Identify which cell holds the provided text, then report its (x, y) central coordinate. 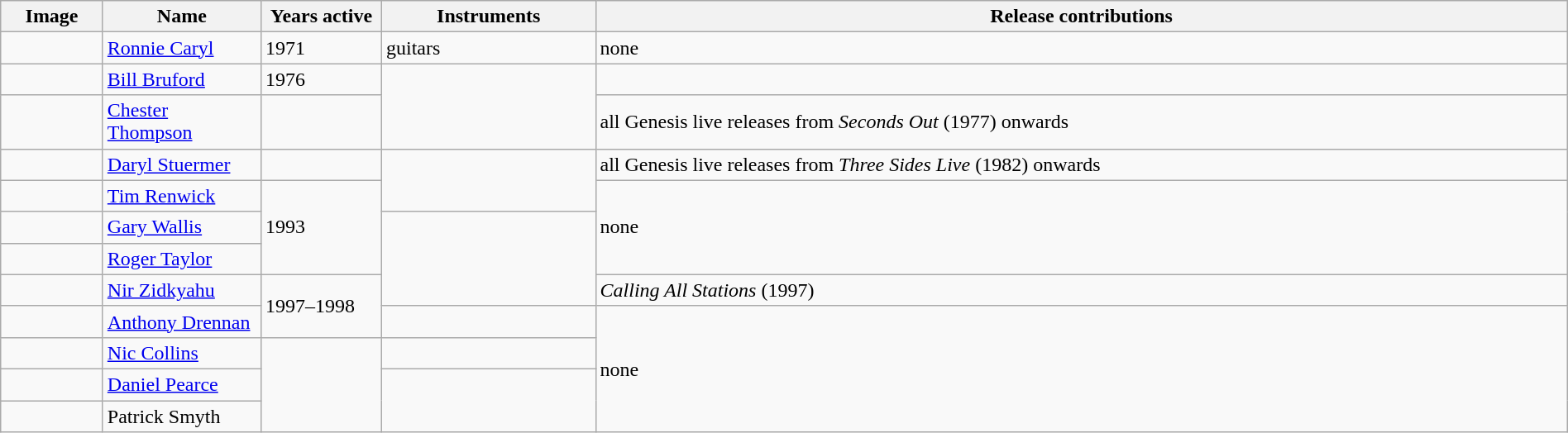
Name (182, 17)
Nir Zidkyahu (182, 290)
Gary Wallis (182, 227)
Bill Bruford (182, 79)
1997–1998 (321, 306)
all Genesis live releases from Seconds Out (1977) onwards (1082, 122)
Anthony Drennan (182, 321)
Tim Renwick (182, 196)
Ronnie Caryl (182, 48)
Chester Thompson (182, 122)
1971 (321, 48)
Instruments (488, 17)
all Genesis live releases from Three Sides Live (1982) onwards (1082, 164)
Years active (321, 17)
Release contributions (1082, 17)
Calling All Stations (1997) (1082, 290)
1993 (321, 227)
Nic Collins (182, 353)
Roger Taylor (182, 259)
Daryl Stuermer (182, 164)
Daniel Pearce (182, 384)
1976 (321, 79)
guitars (488, 48)
Patrick Smyth (182, 416)
Image (52, 17)
